Extract the [x, y] coordinate from the center of the cell holding the provided text.  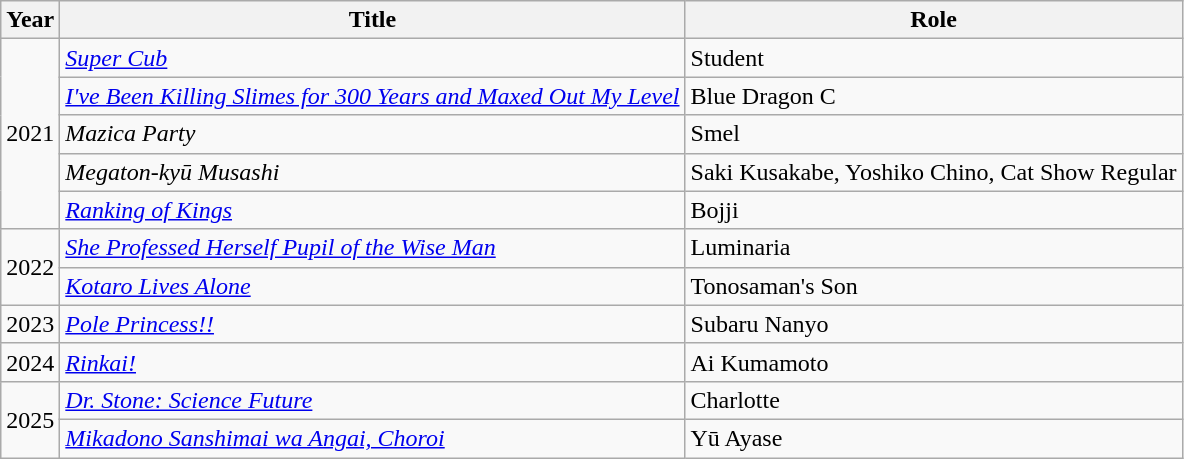
Super Cub [372, 58]
2024 [30, 362]
Charlotte [934, 400]
Mazica Party [372, 134]
Kotaro Lives Alone [372, 286]
Rinkai! [372, 362]
2023 [30, 324]
Mikadono Sanshimai wa Angai, Choroi [372, 438]
Blue Dragon C [934, 96]
Tonosaman's Son [934, 286]
Pole Princess!! [372, 324]
Smel [934, 134]
Student [934, 58]
2025 [30, 419]
She Professed Herself Pupil of the Wise Man [372, 248]
Saki Kusakabe, Yoshiko Chino, Cat Show Regular [934, 172]
Subaru Nanyo [934, 324]
Luminaria [934, 248]
Ranking of Kings [372, 210]
Dr. Stone: Science Future [372, 400]
Title [372, 20]
Bojji [934, 210]
Megaton-kyū Musashi [372, 172]
I've Been Killing Slimes for 300 Years and Maxed Out My Level [372, 96]
2021 [30, 134]
Role [934, 20]
Yū Ayase [934, 438]
Year [30, 20]
2022 [30, 267]
Ai Kumamoto [934, 362]
